From the cell containing the given text, extract its center point as (x, y) coordinate. 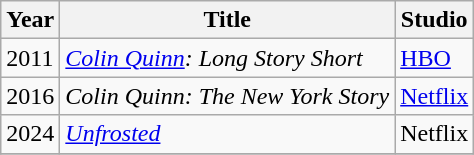
HBO (434, 58)
Title (228, 20)
2016 (30, 96)
Studio (434, 20)
2024 (30, 134)
2011 (30, 58)
Year (30, 20)
Unfrosted (228, 134)
Colin Quinn: The New York Story (228, 96)
Colin Quinn: Long Story Short (228, 58)
